Search for the cell housing the specified text and yield its [x, y] center coordinate. 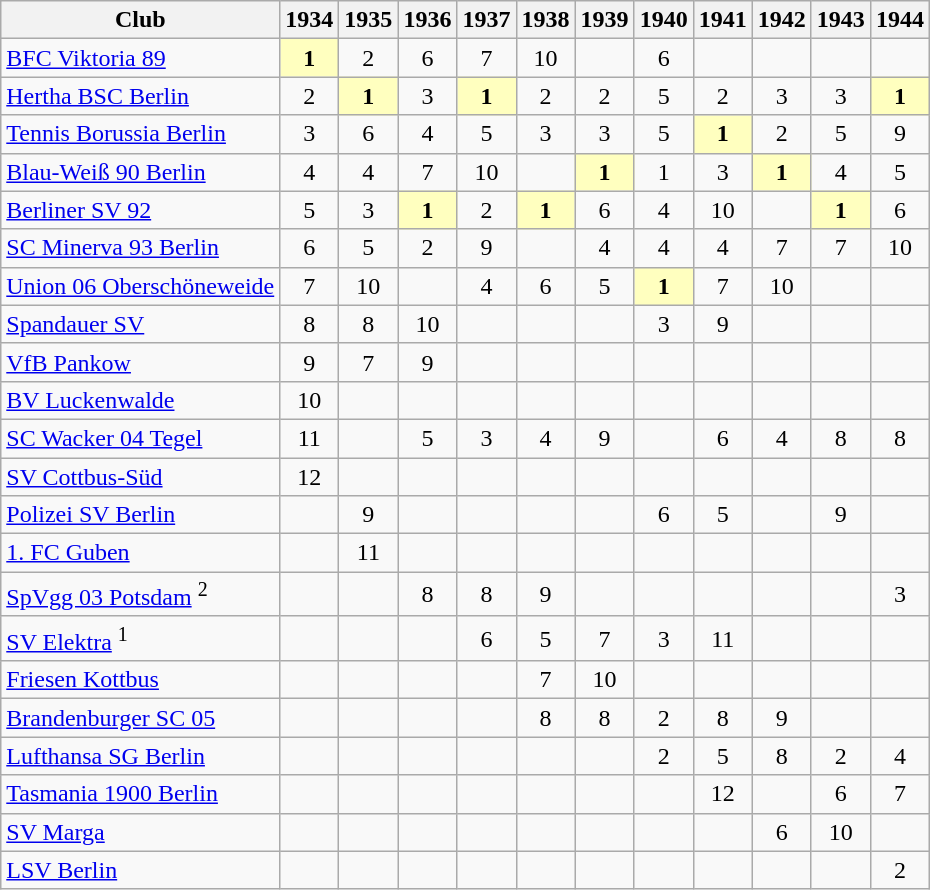
1944 [900, 20]
SV Elektra 1 [140, 638]
1935 [368, 20]
Tennis Borussia Berlin [140, 134]
Club [140, 20]
1937 [486, 20]
1939 [604, 20]
SV Cottbus-Süd [140, 477]
Berliner SV 92 [140, 210]
1943 [840, 20]
SpVgg 03 Potsdam 2 [140, 594]
Spandauer SV [140, 324]
Blau-Weiß 90 Berlin [140, 172]
1. FC Guben [140, 553]
BV Luckenwalde [140, 400]
1942 [782, 20]
Tasmania 1900 Berlin [140, 794]
SC Minerva 93 Berlin [140, 248]
Lufthansa SG Berlin [140, 756]
1940 [664, 20]
BFC Viktoria 89 [140, 58]
1934 [310, 20]
SC Wacker 04 Tegel [140, 438]
Union 06 Oberschöneweide [140, 286]
SV Marga [140, 832]
Hertha BSC Berlin [140, 96]
Friesen Kottbus [140, 680]
VfB Pankow [140, 362]
1936 [428, 20]
1941 [722, 20]
Polizei SV Berlin [140, 515]
1938 [546, 20]
Brandenburger SC 05 [140, 718]
LSV Berlin [140, 870]
